Return the [X, Y] coordinate for the center point of the cell that contains the specified text.  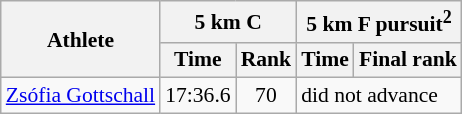
Athlete [80, 40]
70 [266, 96]
Zsófia Gottschall [80, 96]
17:36.6 [198, 96]
did not advance [379, 96]
Rank [266, 60]
5 km F pursuit2 [379, 22]
5 km C [228, 22]
Final rank [408, 60]
